Scan for the cell matching the given text and deliver its [X, Y] coordinate at center. 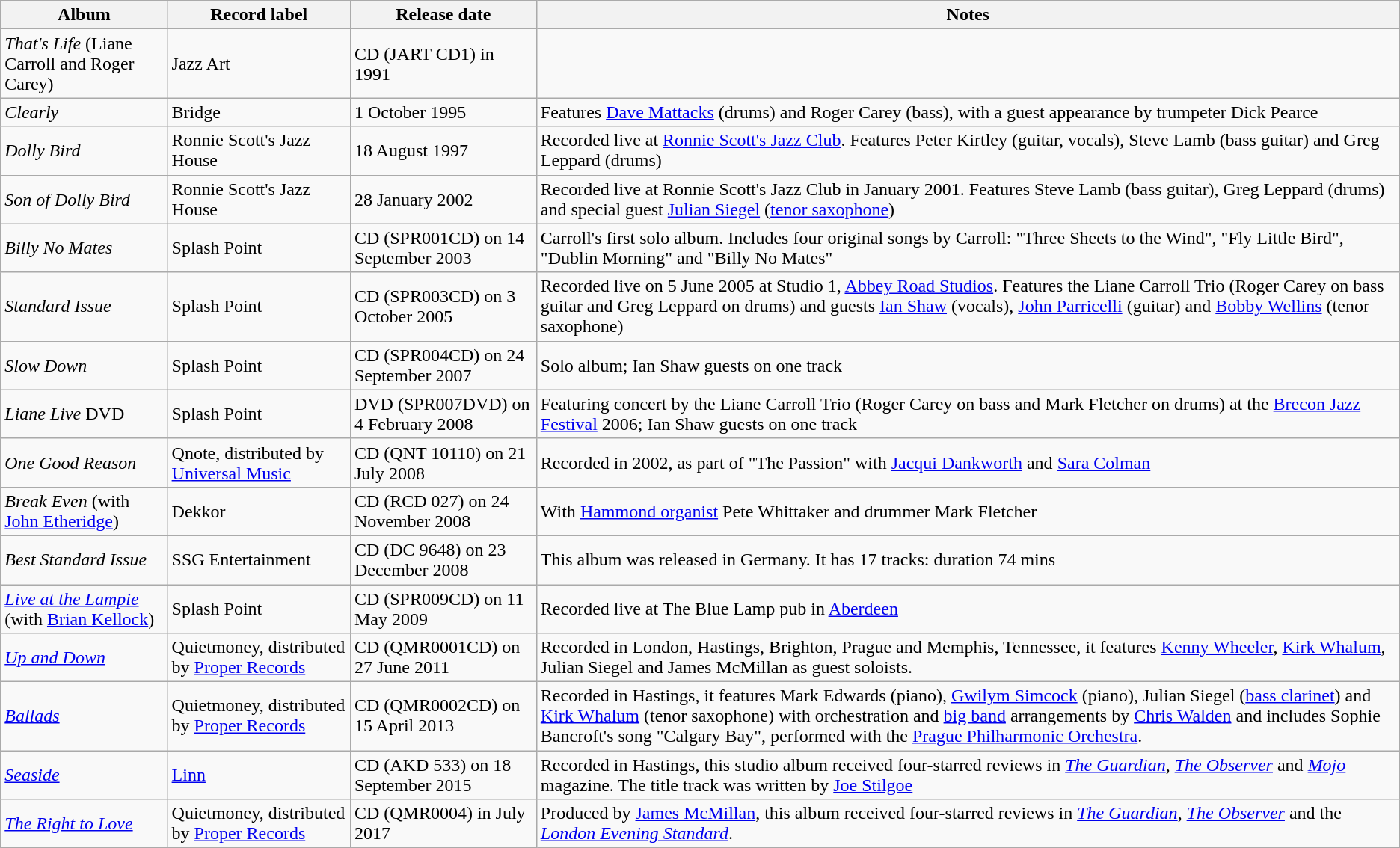
CD (RCD 027) on 24 November 2008 [443, 511]
The Right to Love [84, 824]
Recorded live at The Blue Lamp pub in Aberdeen [968, 609]
Jazz Art [259, 64]
SSG Entertainment [259, 559]
Features Dave Mattacks (drums) and Roger Carey (bass), with a guest appearance by trumpeter Dick Pearce [968, 112]
With Hammond organist Pete Whittaker and drummer Mark Fletcher [968, 511]
CD (SPR003CD) on 3 October 2005 [443, 307]
Live at the Lampie (with Brian Kellock) [84, 609]
That's Life (Liane Carroll and Roger Carey) [84, 64]
CD (SPR009CD) on 11 May 2009 [443, 609]
Break Even (with John Etheridge) [84, 511]
CD (SPR001CD) on 14 September 2003 [443, 248]
Liane Live DVD [84, 414]
Dolly Bird [84, 151]
28 January 2002 [443, 199]
Ballads [84, 716]
CD (QMR0002CD) on 15 April 2013 [443, 716]
Record label [259, 15]
Dekkor [259, 511]
Up and Down [84, 658]
Recorded in 2002, as part of "The Passion" with Jacqui Dankworth and Sara Colman [968, 462]
Release date [443, 15]
CD (QNT 10110) on 21 July 2008 [443, 462]
This album was released in Germany. It has 17 tracks: duration 74 mins [968, 559]
Recorded live at Ronnie Scott's Jazz Club. Features Peter Kirtley (guitar, vocals), Steve Lamb (bass guitar) and Greg Leppard (drums) [968, 151]
Son of Dolly Bird [84, 199]
Standard Issue [84, 307]
CD (QMR0001CD) on 27 June 2011 [443, 658]
Bridge [259, 112]
CD (JART CD1) in 1991 [443, 64]
Seaside [84, 775]
Qnote, distributed by Universal Music [259, 462]
Album [84, 15]
CD (SPR004CD) on 24 September 2007 [443, 365]
CD (DC 9648) on 23 December 2008 [443, 559]
Slow Down [84, 365]
Billy No Mates [84, 248]
DVD (SPR007DVD) on 4 February 2008 [443, 414]
CD (AKD 533) on 18 September 2015 [443, 775]
Notes [968, 15]
One Good Reason [84, 462]
1 October 1995 [443, 112]
Best Standard Issue [84, 559]
Linn [259, 775]
18 August 1997 [443, 151]
Produced by James McMillan, this album received four-starred reviews in The Guardian, The Observer and the London Evening Standard. [968, 824]
CD (QMR0004) in July 2017 [443, 824]
Clearly [84, 112]
Solo album; Ian Shaw guests on one track [968, 365]
